Search for the cell housing the specified text and yield its [x, y] center coordinate. 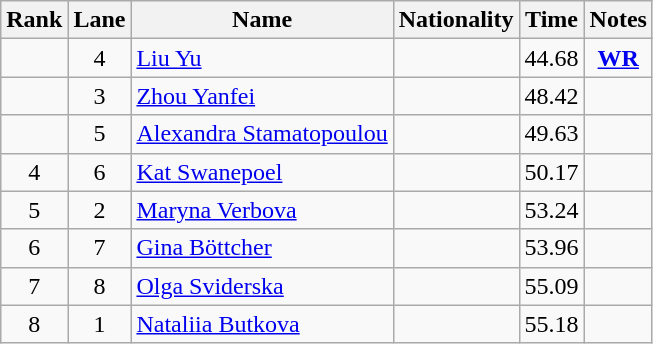
48.42 [552, 96]
Time [552, 20]
Name [262, 20]
53.24 [552, 210]
44.68 [552, 58]
Nataliia Butkova [262, 324]
1 [100, 324]
Kat Swanepoel [262, 172]
55.18 [552, 324]
50.17 [552, 172]
Olga Sviderska [262, 286]
WR [618, 58]
55.09 [552, 286]
53.96 [552, 248]
Liu Yu [262, 58]
Nationality [456, 20]
Gina Böttcher [262, 248]
3 [100, 96]
Notes [618, 20]
49.63 [552, 134]
Rank [34, 20]
Lane [100, 20]
Zhou Yanfei [262, 96]
Maryna Verbova [262, 210]
2 [100, 210]
Alexandra Stamatopoulou [262, 134]
